Search for the cell housing the specified text and yield its [X, Y] center coordinate. 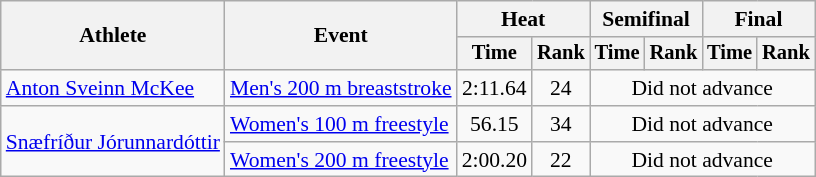
Men's 200 m breaststroke [341, 88]
34 [561, 124]
24 [561, 88]
Final [758, 19]
Heat [524, 19]
Anton Sveinn McKee [113, 88]
Women's 100 m freestyle [341, 124]
Snæfríður Jórunnardóttir [113, 142]
56.15 [494, 124]
Semifinal [646, 19]
Event [341, 36]
2:11.64 [494, 88]
Athlete [113, 36]
